For the text-containing cell, return its midpoint in (X, Y) coordinate format. 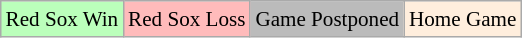
Red Sox Win (62, 18)
Red Sox Loss (186, 18)
Home Game (462, 18)
Game Postponed (327, 18)
